From the cell containing the given text, extract its center point as (x, y) coordinate. 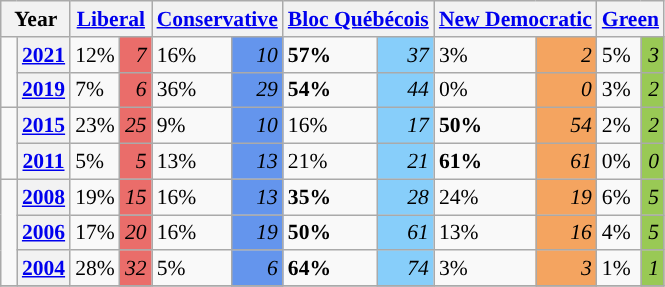
17% (95, 233)
2019 (44, 90)
17 (405, 126)
24% (485, 197)
2015 (44, 126)
1 (653, 269)
6% (619, 197)
19% (95, 197)
35% (330, 197)
54 (566, 126)
Green (630, 19)
Conservative (218, 19)
New Democratic (516, 19)
54% (330, 90)
1% (619, 269)
57% (330, 55)
2021 (44, 55)
29 (258, 90)
37 (405, 55)
23% (95, 126)
44 (405, 90)
7% (95, 90)
61% (485, 162)
25 (136, 126)
12% (95, 55)
74 (405, 269)
15 (136, 197)
4% (619, 233)
28% (95, 269)
21% (330, 162)
9% (192, 126)
2008 (44, 197)
28 (405, 197)
Liberal (110, 19)
16 (566, 233)
Bloc Québécois (358, 19)
64% (330, 269)
32 (136, 269)
2% (619, 126)
Year (36, 19)
7 (136, 55)
21 (405, 162)
20 (136, 233)
2006 (44, 233)
36% (192, 90)
2004 (44, 269)
2011 (44, 162)
